Scan for the cell matching the given text and deliver its (X, Y) coordinate at center. 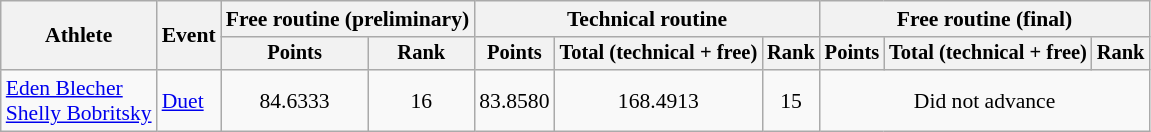
16 (421, 100)
Technical routine (647, 19)
Free routine (final) (985, 19)
84.6333 (295, 100)
Free routine (preliminary) (348, 19)
Eden BlecherShelly Bobritsky (79, 100)
15 (791, 100)
168.4913 (659, 100)
Athlete (79, 36)
83.8580 (514, 100)
Duet (189, 100)
Did not advance (985, 100)
Event (189, 36)
